Identify which cell holds the provided text, then report its (X, Y) central coordinate. 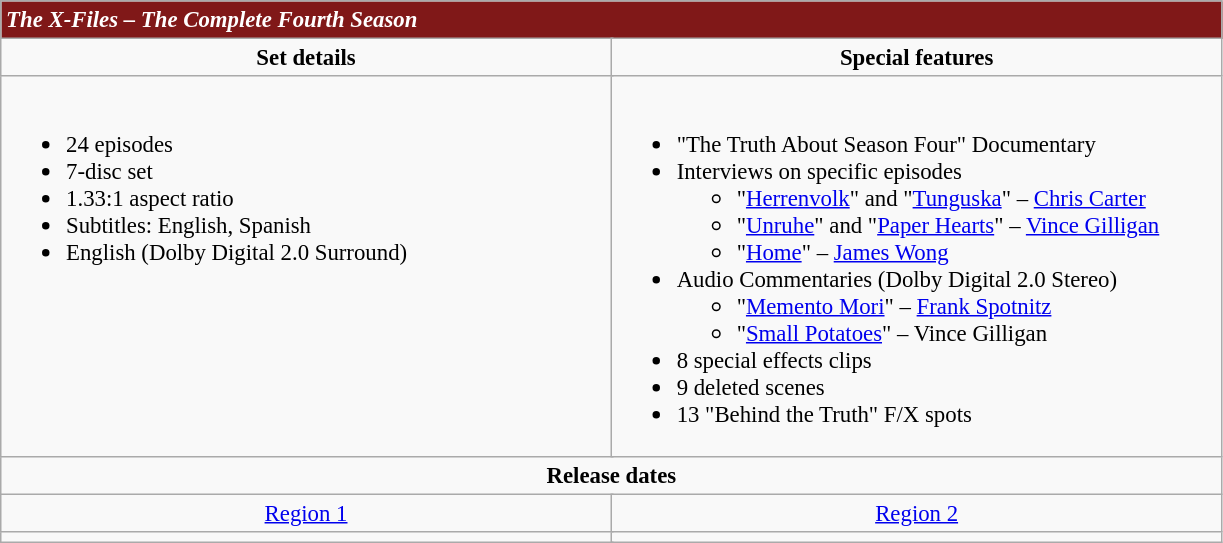
24 episodes7-disc set1.33:1 aspect ratioSubtitles: English, SpanishEnglish (Dolby Digital 2.0 Surround) (306, 266)
The X-Files – The Complete Fourth Season (612, 20)
Region 2 (916, 513)
Set details (306, 58)
Region 1 (306, 513)
Special features (916, 58)
Release dates (612, 475)
